Locate the cell with the specified text and output its [X, Y] center coordinate. 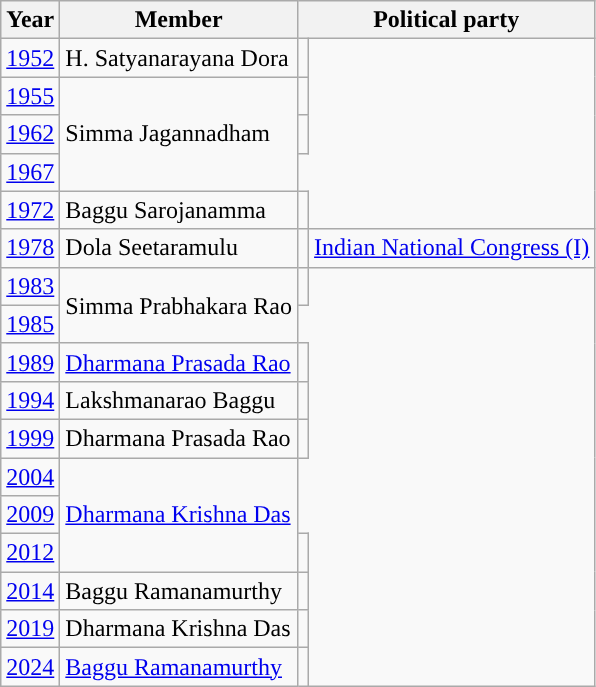
1967 [30, 172]
1952 [30, 58]
2012 [30, 553]
2024 [30, 667]
1962 [30, 134]
1978 [30, 248]
Year [30, 20]
Baggu Sarojanamma [179, 210]
2004 [30, 477]
Dola Seetaramulu [179, 248]
1989 [30, 362]
H. Satyanarayana Dora [179, 58]
Simma Prabhakara Rao [179, 305]
1972 [30, 210]
2019 [30, 629]
Simma Jagannadham [179, 134]
Political party [446, 20]
1983 [30, 286]
2014 [30, 591]
1985 [30, 324]
1955 [30, 96]
Member [179, 20]
Lakshmanarao Baggu [179, 400]
Indian National Congress (I) [452, 248]
2009 [30, 515]
1999 [30, 438]
1994 [30, 400]
